Identify which cell holds the provided text, then report its (X, Y) central coordinate. 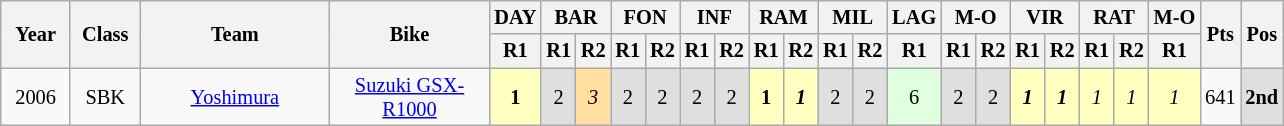
2006 (36, 97)
Year (36, 34)
RAM (784, 17)
6 (914, 97)
641 (1220, 97)
3 (594, 97)
Pos (1262, 34)
Pts (1220, 34)
Bike (410, 34)
DAY (515, 17)
RAT (1114, 17)
SBK (105, 97)
VIR (1044, 17)
Class (105, 34)
Yoshimura (235, 97)
Team (235, 34)
BAR (576, 17)
MIL (852, 17)
2nd (1262, 97)
INF (714, 17)
FON (646, 17)
LAG (914, 17)
Suzuki GSX-R1000 (410, 97)
